Pinpoint the cell where the given text exists, returning its (X, Y) midpoint coordinate. 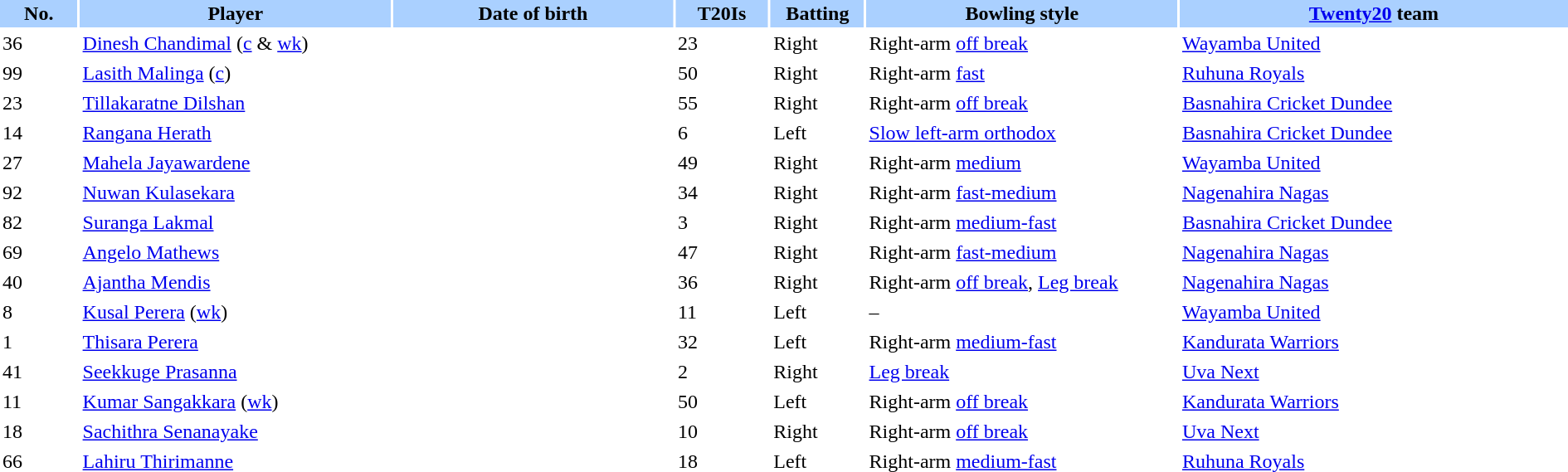
Seekkuge Prasanna (236, 372)
Ajantha Mendis (236, 282)
8 (39, 312)
Date of birth (533, 13)
No. (39, 13)
2 (722, 372)
1 (39, 342)
Dinesh Chandimal (c & wk) (236, 43)
10 (722, 431)
Bowling style (1022, 13)
T20Is (722, 13)
Ruhuna Royals (1374, 73)
6 (722, 133)
Sachithra Senanayake (236, 431)
41 (39, 372)
3 (722, 222)
Kumar Sangakkara (wk) (236, 401)
27 (39, 163)
Kusal Perera (wk) (236, 312)
Angelo Mathews (236, 252)
40 (39, 282)
Tillakaratne Dilshan (236, 103)
Rangana Herath (236, 133)
Nuwan Kulasekara (236, 192)
Player (236, 13)
92 (39, 192)
Right-arm fast (1022, 73)
Right-arm medium (1022, 163)
Twenty20 team (1374, 13)
Mahela Jayawardene (236, 163)
69 (39, 252)
32 (722, 342)
82 (39, 222)
47 (722, 252)
55 (722, 103)
Slow left-arm orthodox (1022, 133)
Leg break (1022, 372)
Lasith Malinga (c) (236, 73)
14 (39, 133)
18 (39, 431)
Right-arm off break, Leg break (1022, 282)
49 (722, 163)
– (1022, 312)
99 (39, 73)
Thisara Perera (236, 342)
Batting (817, 13)
34 (722, 192)
Suranga Lakmal (236, 222)
